Extract the [x, y] coordinate from the center of the cell holding the provided text.  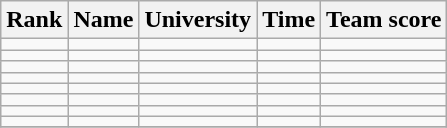
University [198, 20]
Time [289, 20]
Name [104, 20]
Rank [34, 20]
Team score [384, 20]
